Search for the cell housing the specified text and yield its [X, Y] center coordinate. 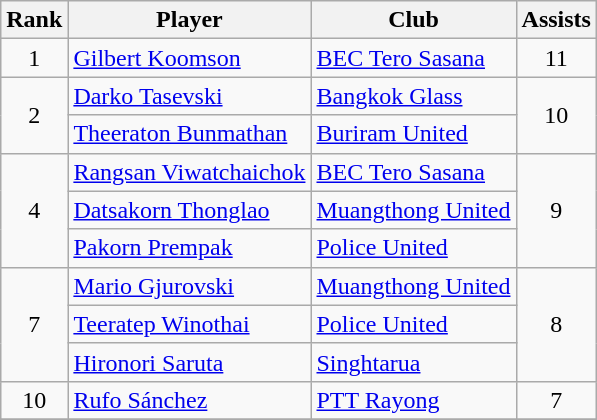
Bangkok Glass [414, 96]
Rufo Sánchez [190, 400]
Pakorn Prempak [190, 248]
Assists [556, 20]
11 [556, 58]
Buriram United [414, 134]
Darko Tasevski [190, 96]
Hironori Saruta [190, 362]
Singhtarua [414, 362]
Teeratep Winothai [190, 324]
Player [190, 20]
1 [34, 58]
8 [556, 324]
Rangsan Viwatchaichok [190, 172]
Theeraton Bunmathan [190, 134]
Mario Gjurovski [190, 286]
9 [556, 210]
Club [414, 20]
2 [34, 115]
PTT Rayong [414, 400]
4 [34, 210]
Datsakorn Thonglao [190, 210]
Gilbert Koomson [190, 58]
Rank [34, 20]
